Pinpoint the cell where the given text exists, returning its (x, y) midpoint coordinate. 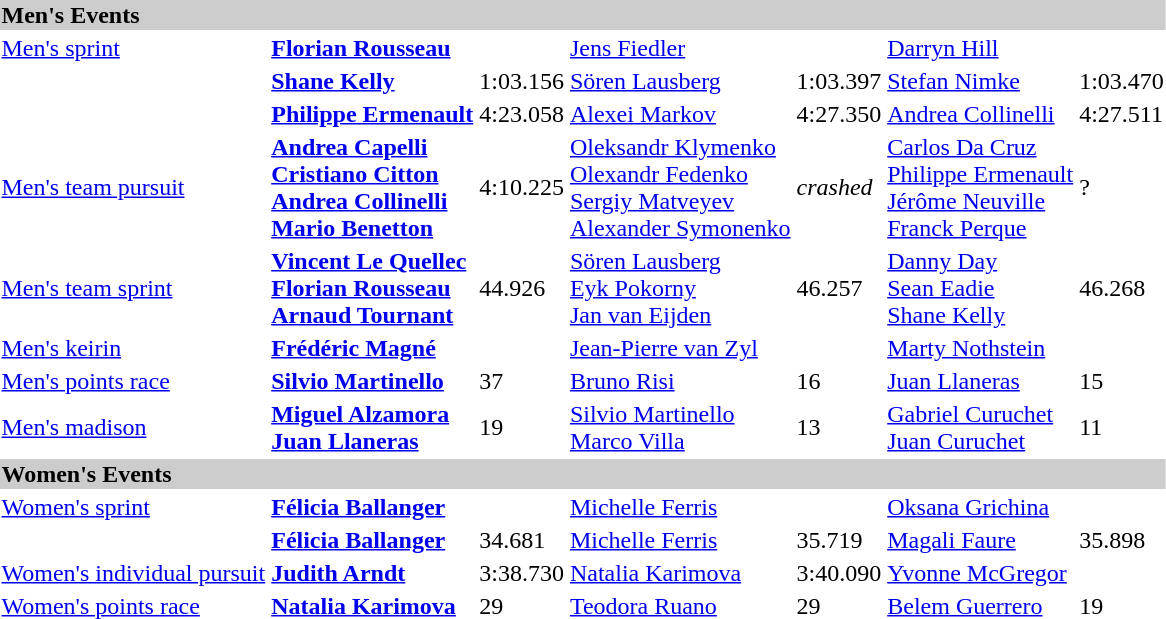
Oleksandr KlymenkoOlexandr FedenkoSergiy MatveyevAlexander Symonenko (680, 188)
Carlos Da CruzPhilippe ErmenaultJérôme NeuvilleFranck Perque (980, 188)
Women's individual pursuit (134, 573)
46.257 (839, 288)
Men's team sprint (134, 288)
Judith Arndt (372, 573)
? (1122, 188)
Men's keirin (134, 348)
1:03.470 (1122, 81)
1:03.156 (522, 81)
Men's madison (134, 428)
Sören LausbergEyk PokornyJan van Eijden (680, 288)
Sören Lausberg (680, 81)
Men's points race (134, 381)
Miguel AlzamoraJuan Llaneras (372, 428)
Andrea Collinelli (980, 114)
Yvonne McGregor (980, 573)
Jens Fiedler (680, 48)
19 (522, 428)
Men's Events (582, 15)
Women's sprint (134, 507)
Magali Faure (980, 540)
15 (1122, 381)
Women's Events (582, 474)
Andrea CapelliCristiano CittonAndrea CollinelliMario Benetton (372, 188)
Alexei Markov (680, 114)
16 (839, 381)
Florian Rousseau (372, 48)
Shane Kelly (372, 81)
1:03.397 (839, 81)
4:27.511 (1122, 114)
Stefan Nimke (980, 81)
Silvio MartinelloMarco Villa (680, 428)
3:38.730 (522, 573)
13 (839, 428)
Juan Llaneras (980, 381)
Marty Nothstein (980, 348)
Natalia Karimova (680, 573)
Gabriel CuruchetJuan Curuchet (980, 428)
34.681 (522, 540)
Darryn Hill (980, 48)
44.926 (522, 288)
Jean-Pierre van Zyl (680, 348)
4:23.058 (522, 114)
4:10.225 (522, 188)
37 (522, 381)
Philippe Ermenault (372, 114)
Silvio Martinello (372, 381)
46.268 (1122, 288)
crashed (839, 188)
3:40.090 (839, 573)
11 (1122, 428)
Frédéric Magné (372, 348)
4:27.350 (839, 114)
Danny DaySean EadieShane Kelly (980, 288)
Vincent Le QuellecFlorian RousseauArnaud Tournant (372, 288)
Oksana Grichina (980, 507)
35.898 (1122, 540)
35.719 (839, 540)
Men's team pursuit (134, 188)
Bruno Risi (680, 381)
Men's sprint (134, 48)
